Identify which cell holds the provided text, then report its (x, y) central coordinate. 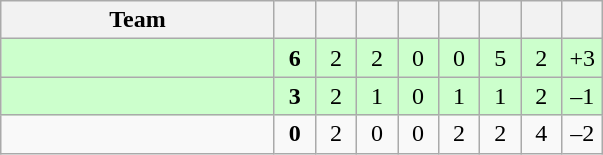
–1 (582, 96)
+3 (582, 58)
–2 (582, 134)
5 (500, 58)
6 (294, 58)
Team (138, 20)
3 (294, 96)
4 (542, 134)
